Pinpoint the cell where the given text exists, returning its [X, Y] midpoint coordinate. 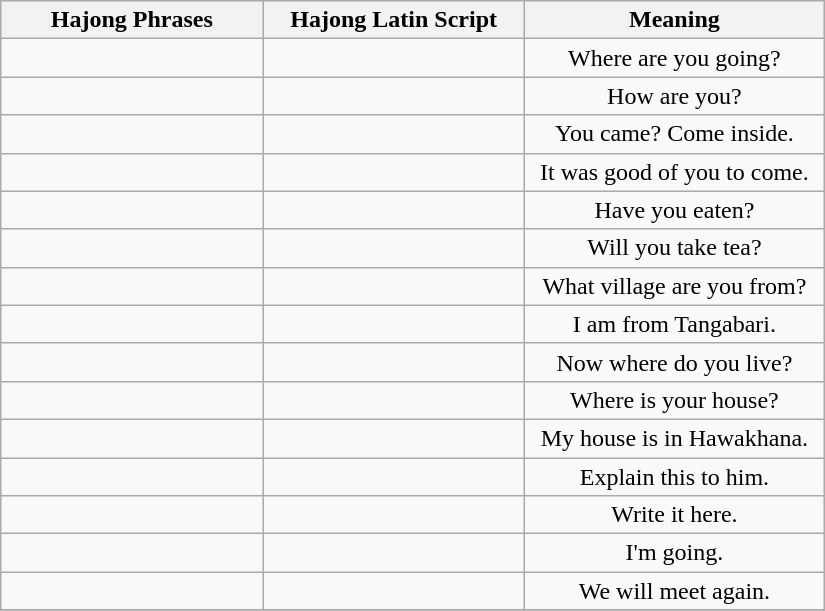
Hajong Latin Script [394, 20]
Write it here. [675, 515]
Now where do you live? [675, 362]
I'm going. [675, 553]
Where is your house? [675, 400]
I am from Tangabari. [675, 324]
We will meet again. [675, 591]
What village are you from? [675, 286]
Have you eaten? [675, 210]
Explain this to him. [675, 477]
Meaning [675, 20]
You came? Come inside. [675, 134]
It was good of you to come. [675, 172]
Hajong Phrases [132, 20]
Where are you going? [675, 58]
My house is in Hawakhana. [675, 438]
How are you? [675, 96]
Will you take tea? [675, 248]
